Determine the [X, Y] coordinate at the center of the cell enclosing the given text.  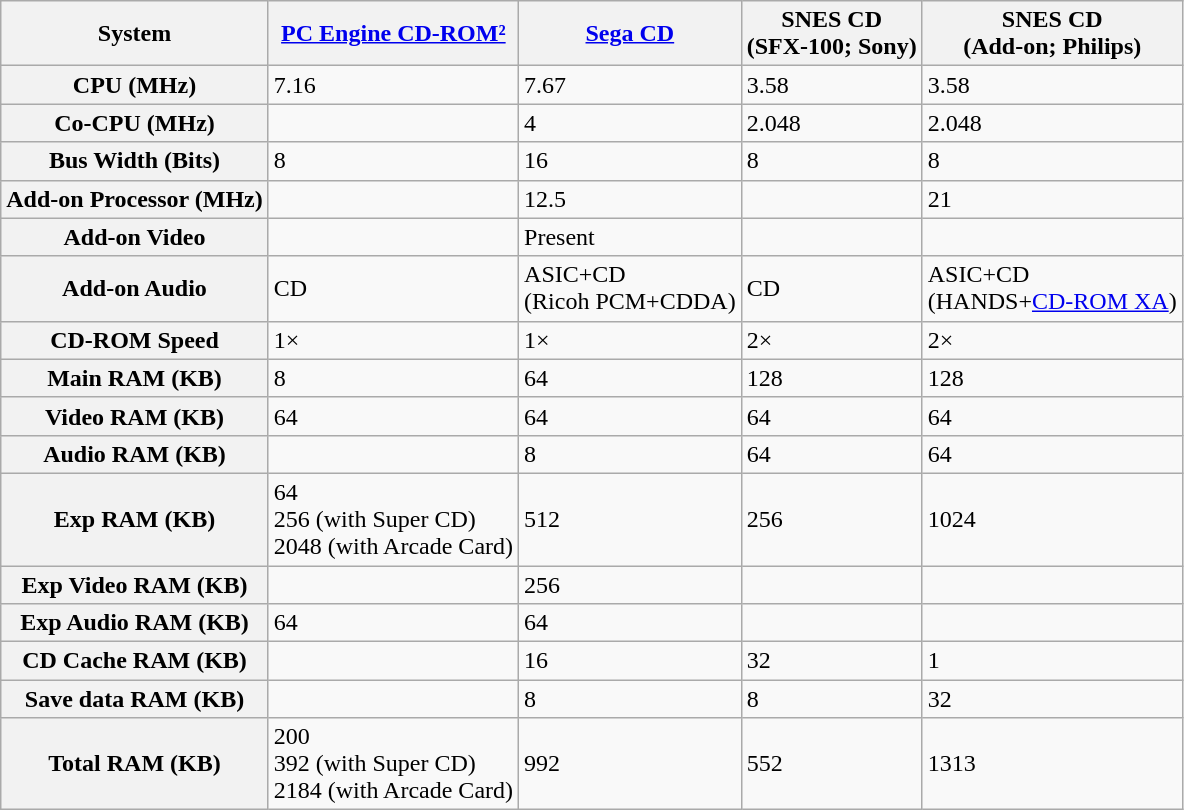
552 [832, 764]
SNES CD(Add-on; Philips) [1052, 34]
12.5 [630, 199]
Bus Width (Bits) [134, 161]
Present [630, 237]
1024 [1052, 519]
Add-on Video [134, 237]
Exp Video RAM (KB) [134, 585]
PC Engine CD-ROM² [393, 34]
Exp RAM (KB) [134, 519]
200392 (with Super CD)2184 (with Arcade Card) [393, 764]
ASIC+CD(HANDS+CD-ROM XA) [1052, 288]
7.67 [630, 85]
CD-ROM Speed [134, 340]
7.16 [393, 85]
SNES CD(SFX-100; Sony) [832, 34]
Exp Audio RAM (KB) [134, 623]
Sega CD [630, 34]
21 [1052, 199]
Add-on Processor (MHz) [134, 199]
1313 [1052, 764]
CD Cache RAM (KB) [134, 661]
4 [630, 123]
512 [630, 519]
Co-CPU (MHz) [134, 123]
ASIC+CD(Ricoh PCM+CDDA) [630, 288]
Add-on Audio [134, 288]
System [134, 34]
Save data RAM (KB) [134, 699]
64256 (with Super CD)2048 (with Arcade Card) [393, 519]
992 [630, 764]
CPU (MHz) [134, 85]
Main RAM (KB) [134, 378]
Audio RAM (KB) [134, 454]
Video RAM (KB) [134, 416]
1 [1052, 661]
Total RAM (KB) [134, 764]
